Scan for the cell matching the given text and deliver its [X, Y] coordinate at center. 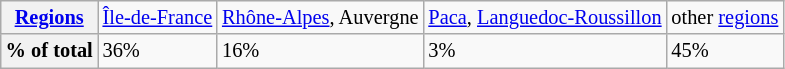
36% [158, 51]
Regions [50, 17]
% of total [50, 51]
other regions [724, 17]
45% [724, 51]
Rhône-Alpes, Auvergne [320, 17]
3% [544, 51]
Île-de-France [158, 17]
16% [320, 51]
Paca, Languedoc-Roussillon [544, 17]
